Locate the cell with the specified text and output its [x, y] center coordinate. 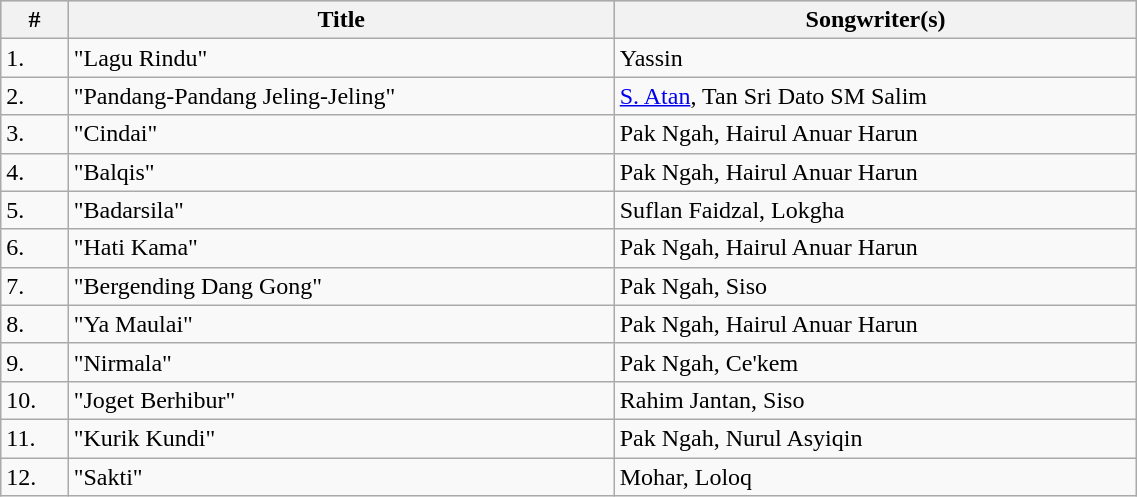
3. [34, 134]
9. [34, 362]
Pak Ngah, Nurul Asyiqin [876, 438]
Songwriter(s) [876, 20]
4. [34, 172]
12. [34, 477]
Pak Ngah, Siso [876, 286]
6. [34, 248]
"Joget Berhibur" [341, 400]
"Lagu Rindu" [341, 58]
"Sakti" [341, 477]
2. [34, 96]
"Pandang-Pandang Jeling-Jeling" [341, 96]
Rahim Jantan, Siso [876, 400]
Title [341, 20]
Yassin [876, 58]
10. [34, 400]
Suflan Faidzal, Lokgha [876, 210]
11. [34, 438]
S. Atan, Tan Sri Dato SM Salim [876, 96]
"Nirmala" [341, 362]
7. [34, 286]
"Cindai" [341, 134]
"Bergending Dang Gong" [341, 286]
1. [34, 58]
8. [34, 324]
# [34, 20]
"Balqis" [341, 172]
"Ya Maulai" [341, 324]
"Kurik Kundi" [341, 438]
"Badarsila" [341, 210]
"Hati Kama" [341, 248]
5. [34, 210]
Mohar, Loloq [876, 477]
Pak Ngah, Ce'kem [876, 362]
